Provide the (x, y) coordinate of the cell's center where the given text is located.  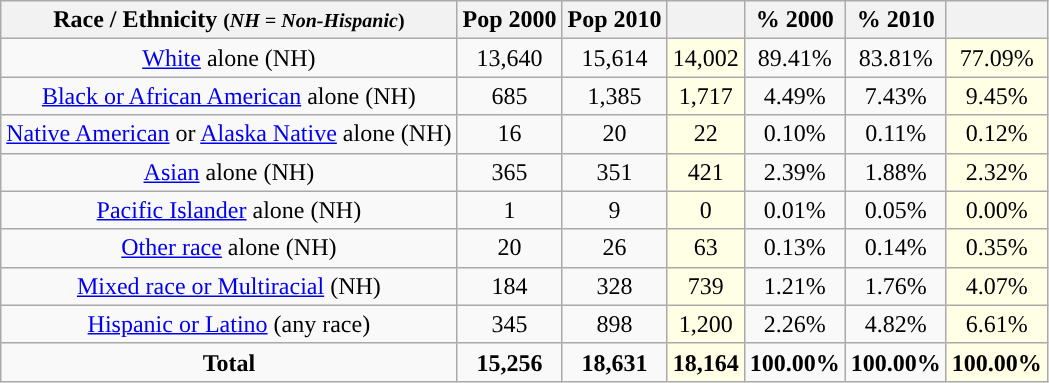
13,640 (510, 58)
1,200 (706, 324)
83.81% (896, 58)
9.45% (996, 96)
7.43% (896, 96)
Asian alone (NH) (229, 172)
0.13% (794, 248)
184 (510, 286)
Hispanic or Latino (any race) (229, 324)
1.21% (794, 286)
345 (510, 324)
0.11% (896, 134)
White alone (NH) (229, 58)
63 (706, 248)
0.05% (896, 210)
365 (510, 172)
Pop 2010 (614, 20)
0.00% (996, 210)
18,164 (706, 362)
15,256 (510, 362)
% 2000 (794, 20)
Pop 2000 (510, 20)
0.35% (996, 248)
0.10% (794, 134)
685 (510, 96)
22 (706, 134)
% 2010 (896, 20)
77.09% (996, 58)
4.82% (896, 324)
89.41% (794, 58)
Total (229, 362)
6.61% (996, 324)
898 (614, 324)
0.01% (794, 210)
0 (706, 210)
2.26% (794, 324)
26 (614, 248)
Pacific Islander alone (NH) (229, 210)
0.14% (896, 248)
18,631 (614, 362)
1.88% (896, 172)
1,385 (614, 96)
2.32% (996, 172)
16 (510, 134)
4.07% (996, 286)
4.49% (794, 96)
Mixed race or Multiracial (NH) (229, 286)
739 (706, 286)
9 (614, 210)
Other race alone (NH) (229, 248)
0.12% (996, 134)
15,614 (614, 58)
Race / Ethnicity (NH = Non-Hispanic) (229, 20)
1,717 (706, 96)
1 (510, 210)
351 (614, 172)
Black or African American alone (NH) (229, 96)
2.39% (794, 172)
Native American or Alaska Native alone (NH) (229, 134)
421 (706, 172)
1.76% (896, 286)
14,002 (706, 58)
328 (614, 286)
